Capture the cell that displays the provided text and extract its (X, Y) central coordinate. 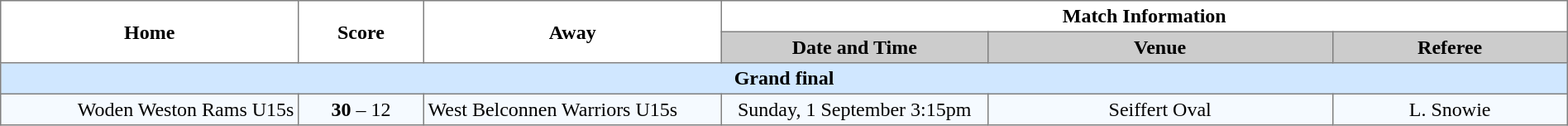
Sunday, 1 September 3:15pm (854, 109)
Seiffert Oval (1159, 109)
30 – 12 (361, 109)
Venue (1159, 47)
Home (150, 31)
Match Information (1145, 17)
Away (572, 31)
Woden Weston Rams U15s (150, 109)
West Belconnen Warriors U15s (572, 109)
Grand final (784, 79)
L. Snowie (1450, 109)
Referee (1450, 47)
Date and Time (854, 47)
Score (361, 31)
